Locate the cell with the specified text and output its [x, y] center coordinate. 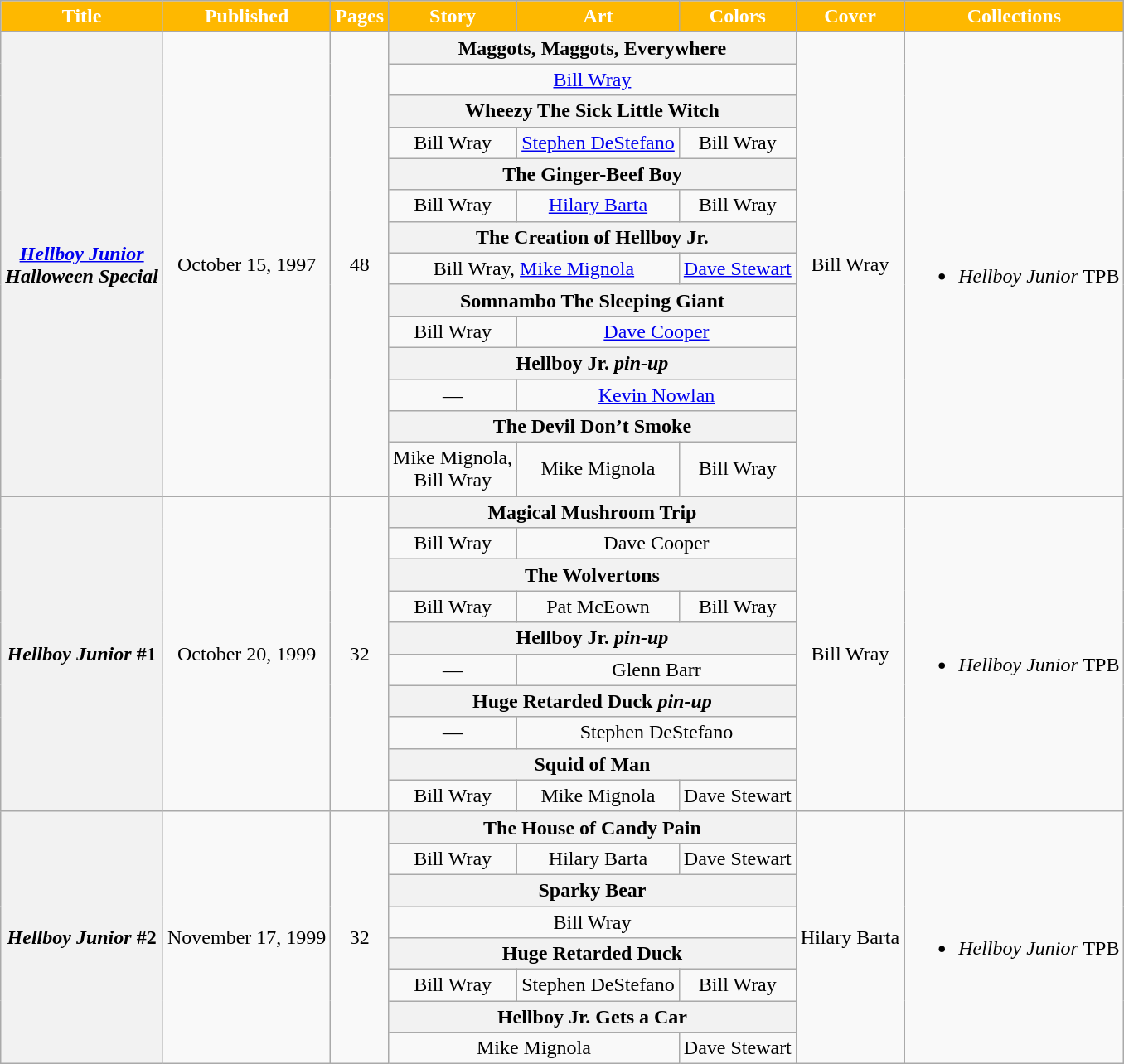
Collections [1015, 17]
The Creation of Hellboy Jr. [593, 237]
Magical Mushroom Trip [593, 512]
Kevin Nowlan [656, 395]
The Wolvertons [593, 575]
Colors [738, 17]
Maggots, Maggots, Everywhere [593, 48]
Somnambo The Sleeping Giant [593, 300]
Bill Wray, Mike Mignola [534, 268]
Pat McEown [598, 607]
Hellboy Junior #1 [82, 655]
Cover [850, 17]
Pages [360, 17]
Wheezy The Sick Little Witch [593, 111]
Hellboy JuniorHalloween Special [82, 264]
Story [453, 17]
Hellboy Junior #2 [82, 937]
Title [82, 17]
Sparky Bear [593, 890]
Hellboy Jr. Gets a Car [593, 1017]
The House of Candy Pain [593, 827]
Huge Retarded Duck pin-up [593, 701]
November 17, 1999 [246, 937]
Published [246, 17]
Huge Retarded Duck [593, 954]
October 15, 1997 [246, 264]
Glenn Barr [656, 670]
The Ginger-Beef Boy [593, 174]
The Devil Don’t Smoke [593, 427]
Art [598, 17]
Mike Mignola,Bill Wray [453, 469]
Squid of Man [593, 764]
48 [360, 264]
October 20, 1999 [246, 655]
